Return the (X, Y) coordinate for the center point of the cell that contains the specified text.  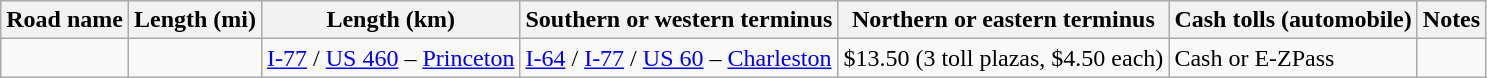
I-64 / I-77 / US 60 – Charleston (679, 58)
Cash tolls (automobile) (1293, 20)
Length (mi) (194, 20)
Road name (65, 20)
I-77 / US 460 – Princeton (391, 58)
Cash or E-ZPass (1293, 58)
$13.50 (3 toll plazas, $4.50 each) (1004, 58)
Length (km) (391, 20)
Notes (1451, 20)
Northern or eastern terminus (1004, 20)
Southern or western terminus (679, 20)
